Provide the [X, Y] coordinate of the cell's center where the given text is located.  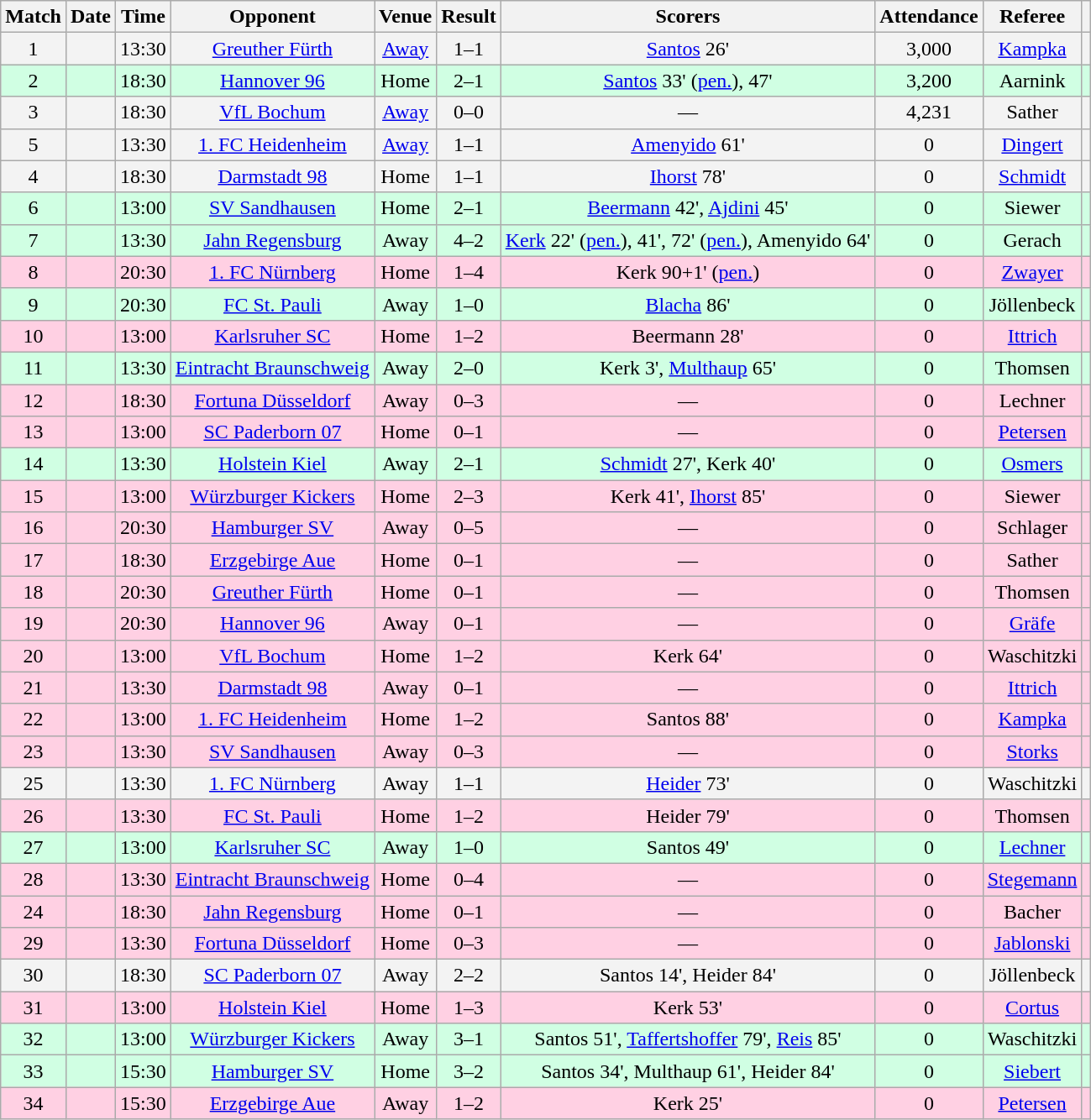
15 [34, 496]
11 [34, 368]
3,200 [929, 81]
20 [34, 656]
Kerk 22' (pen.), 41', 72' (pen.), Amenyido 64' [688, 240]
29 [34, 944]
17 [34, 560]
30 [34, 976]
24 [34, 911]
13 [34, 432]
Kerk 64' [688, 656]
Time [144, 17]
5 [34, 144]
Scorers [688, 17]
Gräfe [1032, 624]
Bacher [1032, 911]
Schmidt [1032, 176]
18 [34, 592]
Kerk 53' [688, 1007]
Schlager [1032, 528]
Kerk 41', Ihorst 85' [688, 496]
4–2 [469, 240]
2 [34, 81]
1–4 [469, 272]
Referee [1032, 17]
0–4 [469, 879]
6 [34, 208]
3,000 [929, 49]
Ihorst 78' [688, 176]
1 [34, 49]
Santos 34', Multhaup 61', Heider 84' [688, 1071]
3–1 [469, 1039]
2–0 [469, 368]
Kerk 90+1' (pen.) [688, 272]
Cortus [1032, 1007]
19 [34, 624]
7 [34, 240]
2–3 [469, 496]
2–2 [469, 976]
34 [34, 1103]
Opponent [272, 17]
Santos 26' [688, 49]
Siebert [1032, 1071]
27 [34, 847]
4 [34, 176]
Jablonski [1032, 944]
9 [34, 304]
1–3 [469, 1007]
16 [34, 528]
14 [34, 464]
12 [34, 400]
33 [34, 1071]
8 [34, 272]
Zwayer [1032, 272]
Beermann 28' [688, 336]
3 [34, 113]
22 [34, 720]
Date [91, 17]
Gerach [1032, 240]
Heider 73' [688, 783]
Santos 14', Heider 84' [688, 976]
Attendance [929, 17]
32 [34, 1039]
Santos 49' [688, 847]
Beermann 42', Ajdini 45' [688, 208]
Result [469, 17]
Amenyido 61' [688, 144]
3–2 [469, 1071]
Schmidt 27', Kerk 40' [688, 464]
21 [34, 688]
Santos 51', Taffertshoffer 79', Reis 85' [688, 1039]
Dingert [1032, 144]
Aarnink [1032, 81]
31 [34, 1007]
Heider 79' [688, 815]
Match [34, 17]
Osmers [1032, 464]
26 [34, 815]
4,231 [929, 113]
25 [34, 783]
Kerk 3', Multhaup 65' [688, 368]
Stegemann [1032, 879]
Santos 88' [688, 720]
Blacha 86' [688, 304]
10 [34, 336]
0–5 [469, 528]
Venue [406, 17]
Kerk 25' [688, 1103]
0–0 [469, 113]
23 [34, 751]
Storks [1032, 751]
28 [34, 879]
Santos 33' (pen.), 47' [688, 81]
